Determine the (x, y) coordinate at the center of the cell enclosing the given text.  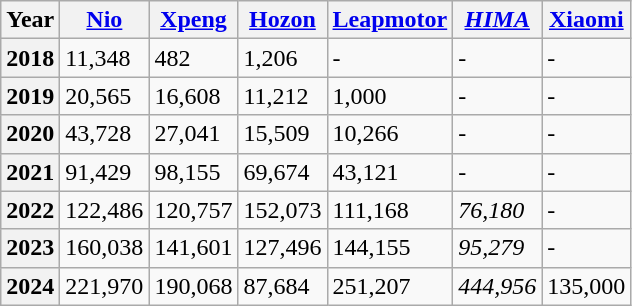
2024 (30, 286)
2023 (30, 248)
127,496 (282, 248)
98,155 (194, 172)
160,038 (104, 248)
144,155 (390, 248)
1,206 (282, 58)
444,956 (498, 286)
20,565 (104, 96)
221,970 (104, 286)
Xiaomi (586, 20)
2022 (30, 210)
76,180 (498, 210)
190,068 (194, 286)
10,266 (390, 134)
69,674 (282, 172)
2019 (30, 96)
152,073 (282, 210)
482 (194, 58)
2021 (30, 172)
16,608 (194, 96)
11,212 (282, 96)
251,207 (390, 286)
2020 (30, 134)
91,429 (104, 172)
43,121 (390, 172)
11,348 (104, 58)
95,279 (498, 248)
141,601 (194, 248)
Hozon (282, 20)
Leapmotor (390, 20)
27,041 (194, 134)
111,168 (390, 210)
2018 (30, 58)
Xpeng (194, 20)
120,757 (194, 210)
Year (30, 20)
122,486 (104, 210)
Nio (104, 20)
135,000 (586, 286)
1,000 (390, 96)
43,728 (104, 134)
87,684 (282, 286)
HIMA (498, 20)
15,509 (282, 134)
